Detect which cell encompasses the target text, then output its [X, Y] center coordinate. 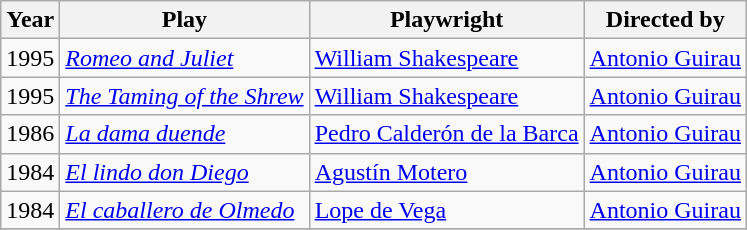
La dama duende [184, 134]
The Taming of the Shrew [184, 96]
El lindo don Diego [184, 172]
Agustín Motero [446, 172]
Play [184, 20]
Directed by [665, 20]
Pedro Calderón de la Barca [446, 134]
Year [30, 20]
El caballero de Olmedo [184, 210]
Romeo and Juliet [184, 58]
1986 [30, 134]
Lope de Vega [446, 210]
Playwright [446, 20]
